Provide the [x, y] coordinate of the cell's center where the given text is located.  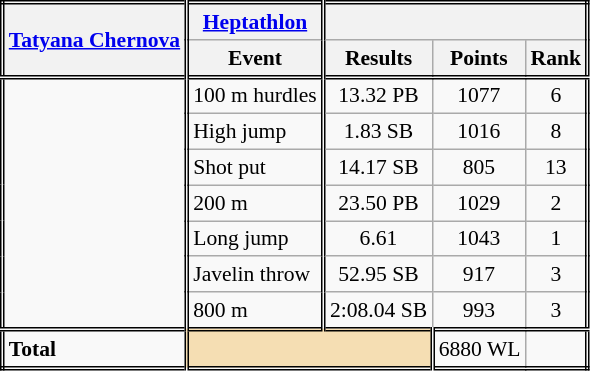
805 [478, 168]
6880 WL [478, 348]
Long jump [256, 239]
200 m [256, 203]
1077 [478, 96]
1.83 SB [378, 132]
2 [557, 203]
1029 [478, 203]
100 m hurdles [256, 96]
Points [478, 58]
Rank [557, 58]
8 [557, 132]
Shot put [256, 168]
800 m [256, 310]
2:08.04 SB [378, 310]
Heptathlon [256, 22]
23.50 PB [378, 203]
Total [94, 348]
14.17 SB [378, 168]
52.95 SB [378, 275]
917 [478, 275]
993 [478, 310]
Tatyana Chernova [94, 40]
6.61 [378, 239]
Results [378, 58]
1016 [478, 132]
1 [557, 239]
13.32 PB [378, 96]
Event [256, 58]
High jump [256, 132]
6 [557, 96]
13 [557, 168]
Javelin throw [256, 275]
1043 [478, 239]
